Pinpoint the cell where the given text exists, returning its [x, y] midpoint coordinate. 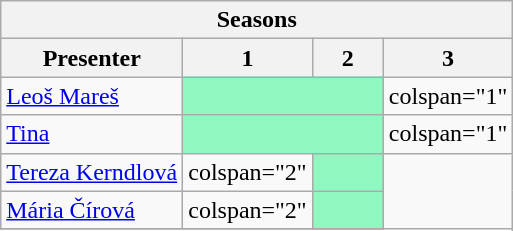
Tina [92, 134]
Presenter [92, 58]
1 [248, 58]
2 [348, 58]
Mária Čírová [92, 210]
Tereza Kerndlová [92, 172]
3 [448, 58]
Leoš Mareš [92, 96]
Seasons [257, 20]
